Pinpoint the cell where the given text exists, returning its [x, y] midpoint coordinate. 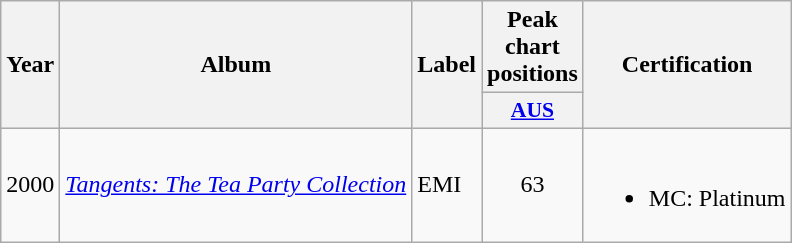
Tangents: The Tea Party Collection [236, 184]
Album [236, 65]
2000 [30, 184]
Peak chart positions [533, 47]
Certification [687, 65]
AUS [533, 111]
63 [533, 184]
MC: Platinum [687, 184]
Label [447, 65]
Year [30, 65]
EMI [447, 184]
